Find where the given text appears and provide that cell's center as [X, Y] coordinate. 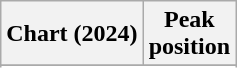
Peakposition [189, 34]
Chart (2024) [72, 34]
